Return the (X, Y) coordinate for the center point of the cell that contains the specified text.  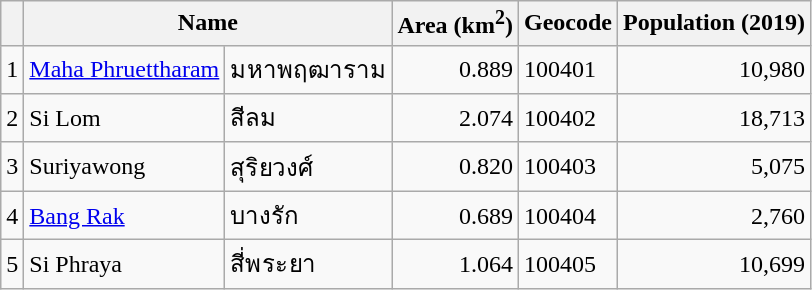
2,760 (714, 216)
Name (208, 24)
บางรัก (308, 216)
0.820 (456, 166)
100405 (568, 264)
สุริยวงศ์ (308, 166)
2.074 (456, 118)
Population (2019) (714, 24)
Bang Rak (124, 216)
4 (12, 216)
มหาพฤฒาราม (308, 70)
สีลม (308, 118)
100402 (568, 118)
10,699 (714, 264)
5 (12, 264)
5,075 (714, 166)
2 (12, 118)
Si Lom (124, 118)
100401 (568, 70)
Geocode (568, 24)
18,713 (714, 118)
3 (12, 166)
1 (12, 70)
10,980 (714, 70)
Si Phraya (124, 264)
Maha Phruettharam (124, 70)
100403 (568, 166)
สี่พระยา (308, 264)
Suriyawong (124, 166)
0.689 (456, 216)
1.064 (456, 264)
Area (km2) (456, 24)
100404 (568, 216)
0.889 (456, 70)
